Scan for the cell matching the given text and deliver its (X, Y) coordinate at center. 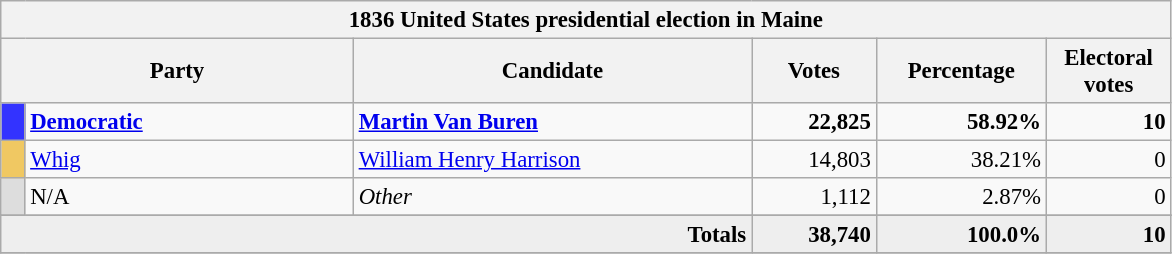
Votes (814, 72)
Other (552, 197)
1836 United States presidential election in Maine (586, 20)
100.0% (961, 235)
38,740 (814, 235)
58.92% (961, 122)
Martin Van Buren (552, 122)
14,803 (814, 160)
Democratic (189, 122)
38.21% (961, 160)
22,825 (814, 122)
Percentage (961, 72)
1,112 (814, 197)
Candidate (552, 72)
N/A (189, 197)
2.87% (961, 197)
Party (178, 72)
William Henry Harrison (552, 160)
Whig (189, 160)
Electoral votes (1108, 72)
Totals (376, 235)
